Detect which cell encompasses the target text, then output its [x, y] center coordinate. 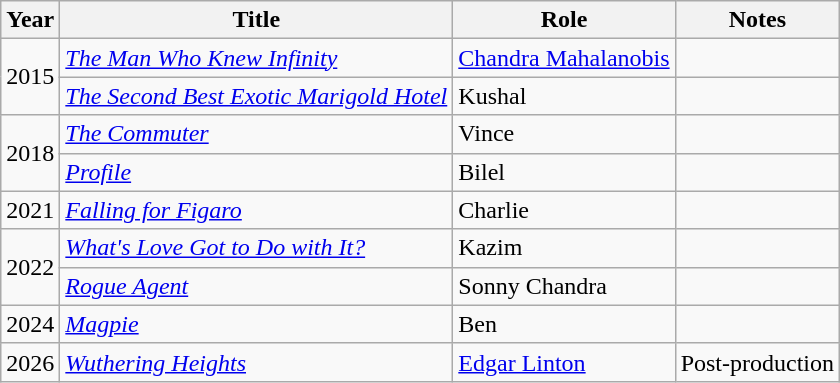
Wuthering Heights [256, 362]
Vince [564, 134]
Role [564, 20]
Bilel [564, 172]
What's Love Got to Do with It? [256, 248]
2022 [30, 267]
2021 [30, 210]
The Man Who Knew Infinity [256, 58]
Kushal [564, 96]
Chandra Mahalanobis [564, 58]
Ben [564, 324]
Sonny Chandra [564, 286]
2024 [30, 324]
Notes [757, 20]
The Commuter [256, 134]
Title [256, 20]
Profile [256, 172]
Post-production [757, 362]
Rogue Agent [256, 286]
Magpie [256, 324]
Kazim [564, 248]
Edgar Linton [564, 362]
Falling for Figaro [256, 210]
2015 [30, 77]
Charlie [564, 210]
2026 [30, 362]
2018 [30, 153]
The Second Best Exotic Marigold Hotel [256, 96]
Year [30, 20]
